Extract the [x, y] coordinate from the center of the cell holding the provided text.  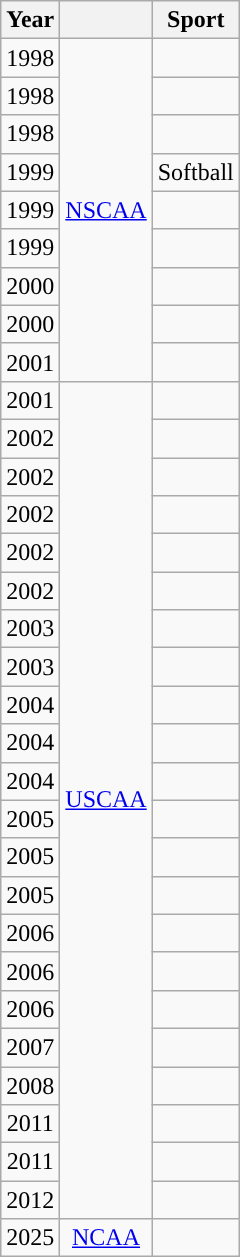
2008 [30, 1085]
2007 [30, 1047]
NCAA [106, 1238]
Year [30, 20]
NSCAA [106, 210]
Softball [196, 172]
Sport [196, 20]
2012 [30, 1200]
2025 [30, 1238]
USCAA [106, 800]
